Output the (x, y) coordinate of the center of the cell containing the given text.  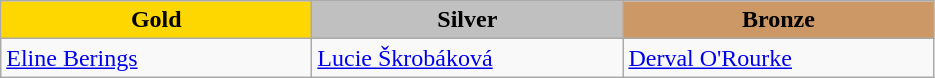
Silver (468, 20)
Gold (156, 20)
Eline Berings (156, 58)
Bronze (778, 20)
Derval O'Rourke (778, 58)
Lucie Škrobáková (468, 58)
